Provide the (X, Y) coordinate of the cell's center where the given text is located.  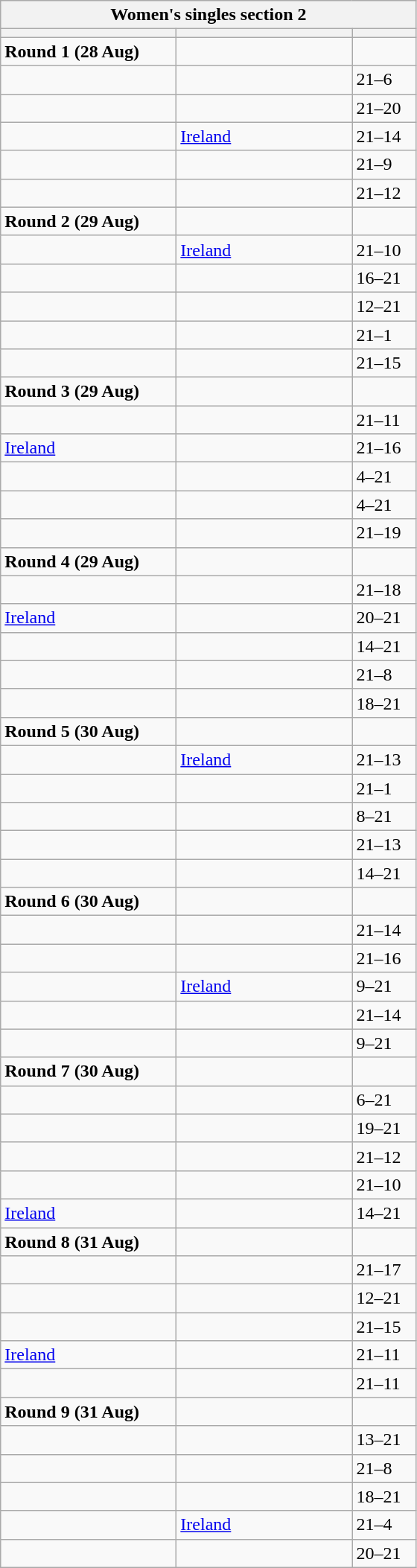
21–18 (384, 590)
16–21 (384, 278)
Round 5 (30 Aug) (89, 731)
Round 1 (28 Aug) (89, 51)
21–9 (384, 165)
Round 6 (30 Aug) (89, 902)
Round 4 (29 Aug) (89, 561)
21–20 (384, 108)
21–17 (384, 1270)
Round 2 (29 Aug) (89, 221)
Round 7 (30 Aug) (89, 1071)
6–21 (384, 1100)
Round 9 (31 Aug) (89, 1412)
Women's singles section 2 (208, 15)
21–4 (384, 1525)
Round 3 (29 Aug) (89, 392)
19–21 (384, 1128)
8–21 (384, 817)
21–6 (384, 80)
21–19 (384, 533)
13–21 (384, 1440)
Round 8 (31 Aug) (89, 1241)
